From the cell containing the given text, extract its center point as (x, y) coordinate. 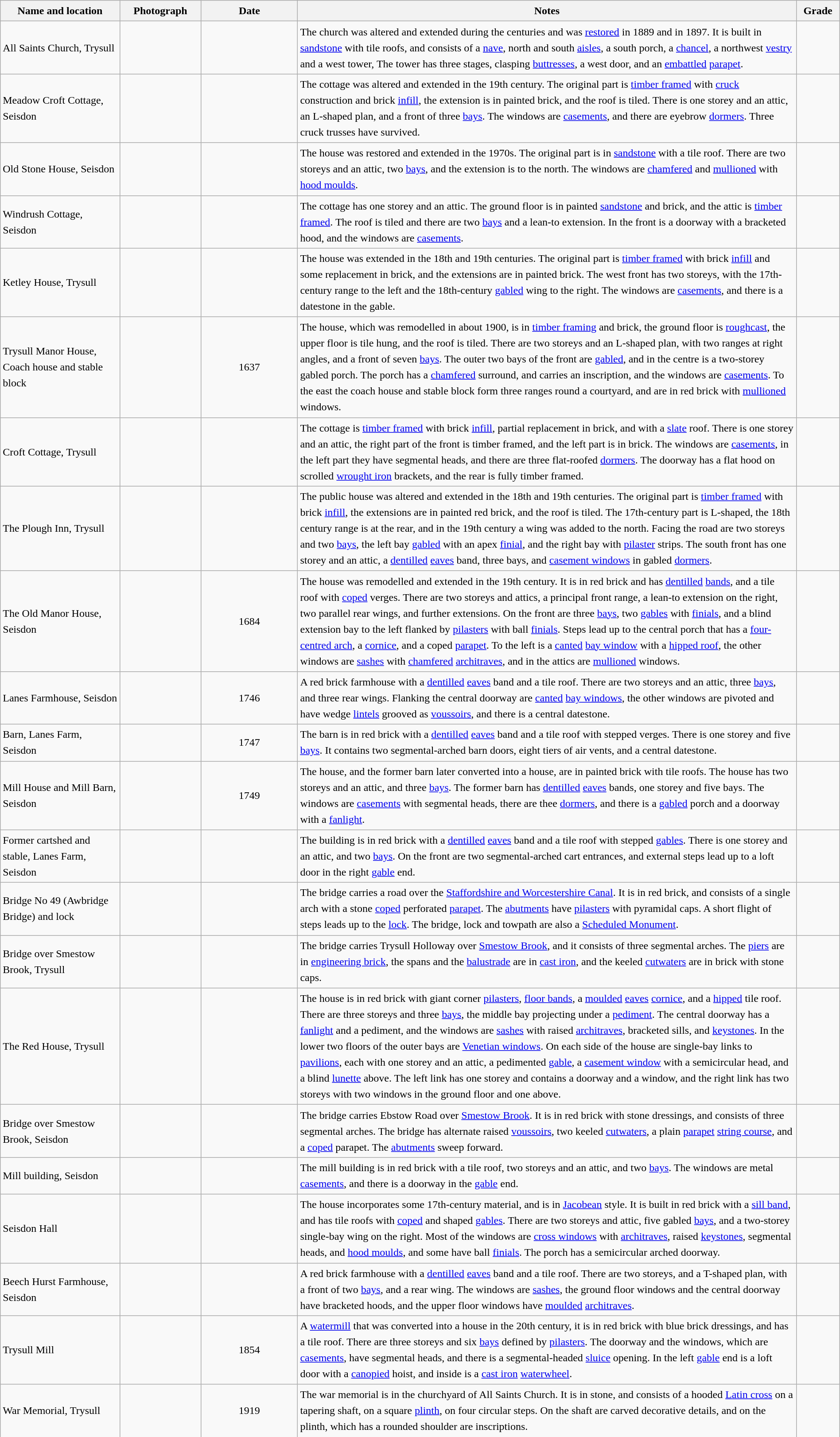
1919 (249, 1411)
1684 (249, 621)
Grade (818, 11)
Windrush Cottage, Seisdon (60, 222)
Bridge No 49 (Awbridge Bridge) and lock (60, 909)
Seisdon Hall (60, 1228)
1746 (249, 697)
Former cartshed and stable, Lanes Farm, Seisdon (60, 856)
Croft Cottage, Trysull (60, 452)
Date (249, 11)
1747 (249, 743)
Photograph (160, 11)
All Saints Church, Trysull (60, 48)
Name and location (60, 11)
1854 (249, 1350)
Mill building, Seisdon (60, 1176)
Lanes Farmhouse, Seisdon (60, 697)
Beech Hurst Farmhouse, Seisdon (60, 1289)
Old Stone House, Seisdon (60, 169)
Mill House and Mill Barn, Seisdon (60, 796)
Trysull Manor House, Coach house and stable block (60, 367)
1749 (249, 796)
Barn, Lanes Farm, Seisdon (60, 743)
The Red House, Trysull (60, 1047)
The Old Manor House, Seisdon (60, 621)
Notes (547, 11)
1637 (249, 367)
Trysull Mill (60, 1350)
War Memorial, Trysull (60, 1411)
Bridge over Smestow Brook, Seisdon (60, 1131)
Ketley House, Trysull (60, 283)
Meadow Croft Cottage, Seisdon (60, 108)
The Plough Inn, Trysull (60, 528)
Bridge over Smestow Brook, Trysull (60, 962)
